Search for the cell housing the specified text and yield its (X, Y) center coordinate. 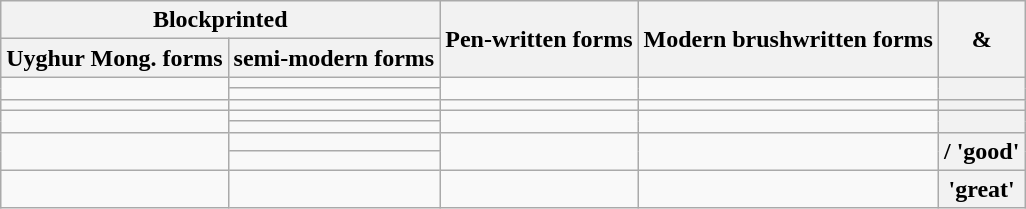
Uyghur Mong. forms (114, 58)
'great' (981, 189)
/ 'good' (981, 151)
Pen-written forms (539, 39)
semi-modern forms (334, 58)
& (981, 39)
Blockprinted (220, 20)
Modern brushwritten forms (788, 39)
